Return the (x, y) coordinate for the center point of the cell that contains the specified text.  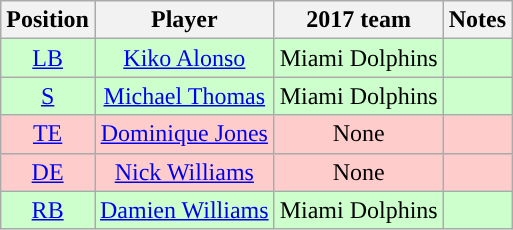
Dominique Jones (184, 134)
Kiko Alonso (184, 58)
Michael Thomas (184, 96)
LB (48, 58)
2017 team (358, 20)
Nick Williams (184, 172)
S (48, 96)
Notes (477, 20)
Player (184, 20)
RB (48, 210)
Damien Williams (184, 210)
Position (48, 20)
TE (48, 134)
DE (48, 172)
